Output the (x, y) coordinate of the center of the cell containing the given text.  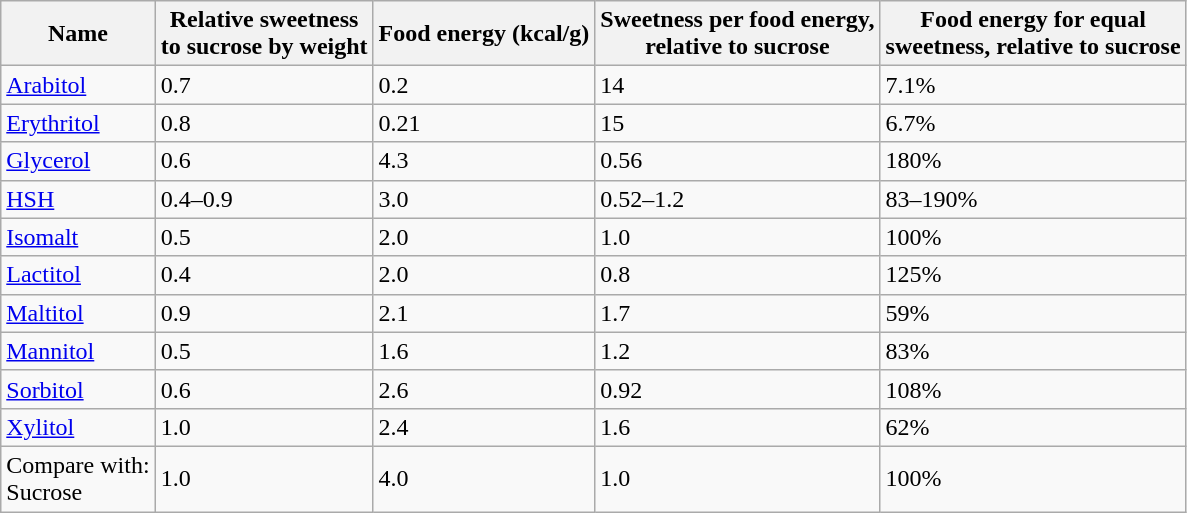
7.1% (1033, 85)
0.92 (738, 389)
Food energy (kcal/g) (484, 34)
0.21 (484, 123)
2.1 (484, 313)
125% (1033, 275)
14 (738, 85)
Name (78, 34)
HSH (78, 199)
Maltitol (78, 313)
0.56 (738, 161)
6.7% (1033, 123)
4.0 (484, 478)
2.6 (484, 389)
4.3 (484, 161)
83% (1033, 351)
83–190% (1033, 199)
180% (1033, 161)
Lactitol (78, 275)
Arabitol (78, 85)
Erythritol (78, 123)
Food energy for equalsweetness, relative to sucrose (1033, 34)
Sorbitol (78, 389)
Compare with:Sucrose (78, 478)
2.4 (484, 427)
15 (738, 123)
0.7 (264, 85)
0.52–1.2 (738, 199)
1.7 (738, 313)
Xylitol (78, 427)
Isomalt (78, 237)
3.0 (484, 199)
0.2 (484, 85)
62% (1033, 427)
1.2 (738, 351)
Relative sweetnessto sucrose by weight (264, 34)
59% (1033, 313)
108% (1033, 389)
Sweetness per food energy,relative to sucrose (738, 34)
0.4 (264, 275)
0.9 (264, 313)
Glycerol (78, 161)
0.4–0.9 (264, 199)
Mannitol (78, 351)
